Pinpoint the cell where the given text exists, returning its [x, y] midpoint coordinate. 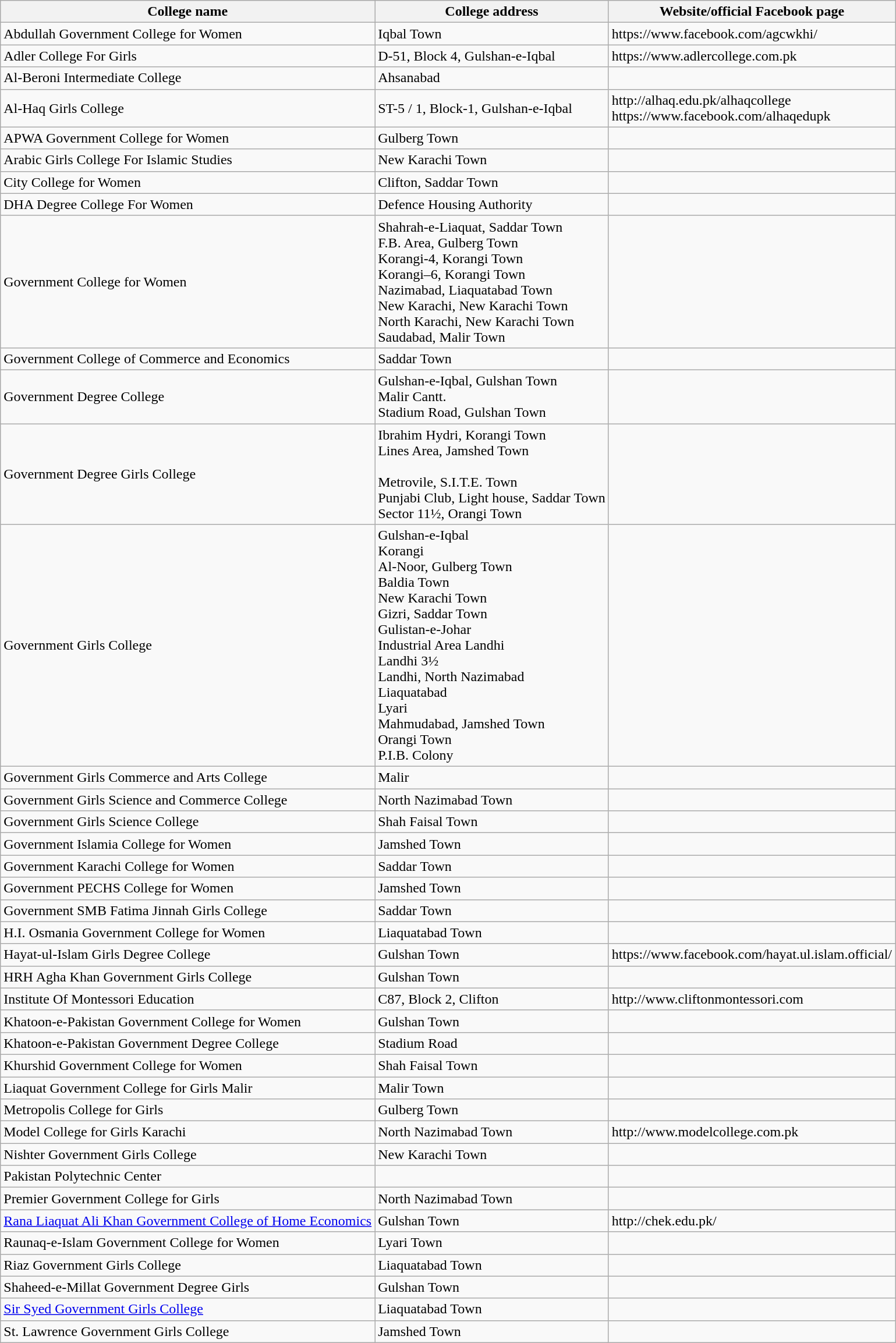
Ibrahim Hydri, Korangi TownLines Area, Jamshed TownMetrovile, S.I.T.E. TownPunjabi Club, Light house, Saddar TownSector 11½, Orangi Town [492, 474]
Government Karachi College for Women [187, 866]
Government PECHS College for Women [187, 888]
Website/official Facebook page [752, 12]
St. Lawrence Government Girls College [187, 1331]
Model College for Girls Karachi [187, 1132]
https://www.facebook.com/agcwkhi/ [752, 34]
https://www.facebook.com/hayat.ul.islam.official/ [752, 955]
http://alhaq.edu.pk/alhaqcollegehttps://www.facebook.com/alhaqedupk [752, 108]
Al-Haq Girls College [187, 108]
http://www.modelcollege.com.pk [752, 1132]
Government Degree College [187, 396]
Khurshid Government College for Women [187, 1065]
Nishter Government Girls College [187, 1154]
Government SMB Fatima Jinnah Girls College [187, 910]
Government College for Women [187, 282]
HRH Agha Khan Government Girls College [187, 977]
Liaquat Government College for Girls Malir [187, 1088]
Premier Government College for Girls [187, 1199]
Stadium Road [492, 1043]
H.I. Osmania Government College for Women [187, 933]
http://www.cliftonmontessori.com [752, 999]
C87, Block 2, Clifton [492, 999]
Riaz Government Girls College [187, 1265]
College name [187, 12]
Raunaq-e-Islam Government College for Women [187, 1243]
Pakistan Polytechnic Center [187, 1177]
Malir [492, 778]
City College for Women [187, 182]
http://chek.edu.pk/ [752, 1221]
Al-Beroni Intermediate College [187, 78]
Rana Liaquat Ali Khan Government College of Home Economics [187, 1221]
Clifton, Saddar Town [492, 182]
Hayat-ul-Islam Girls Degree College [187, 955]
Malir Town [492, 1088]
Lyari Town [492, 1243]
Government Degree Girls College [187, 474]
APWA Government College for Women [187, 138]
Government Girls Science and Commerce College [187, 800]
College address [492, 12]
Government Girls Science College [187, 822]
Shaheed-e-Millat Government Degree Girls [187, 1287]
Abdullah Government College for Women [187, 34]
Khatoon-e-Pakistan Government Degree College [187, 1043]
Gulshan-e-Iqbal, Gulshan TownMalir Cantt.Stadium Road, Gulshan Town [492, 396]
Government College of Commerce and Economics [187, 359]
D-51, Block 4, Gulshan-e-Iqbal [492, 56]
Institute Of Montessori Education [187, 999]
Defence Housing Authority [492, 204]
Government Girls Commerce and Arts College [187, 778]
Adler College For Girls [187, 56]
https://www.adlercollege.com.pk [752, 56]
Government Islamia College for Women [187, 844]
Government Girls College [187, 646]
ST-5 / 1, Block-1, Gulshan-e-Iqbal [492, 108]
Ahsanabad [492, 78]
Khatoon-e-Pakistan Government College for Women [187, 1021]
Arabic Girls College For Islamic Studies [187, 160]
DHA Degree College For Women [187, 204]
Sir Syed Government Girls College [187, 1309]
Iqbal Town [492, 34]
Metropolis College for Girls [187, 1110]
